For the text-containing cell, return its midpoint in [x, y] coordinate format. 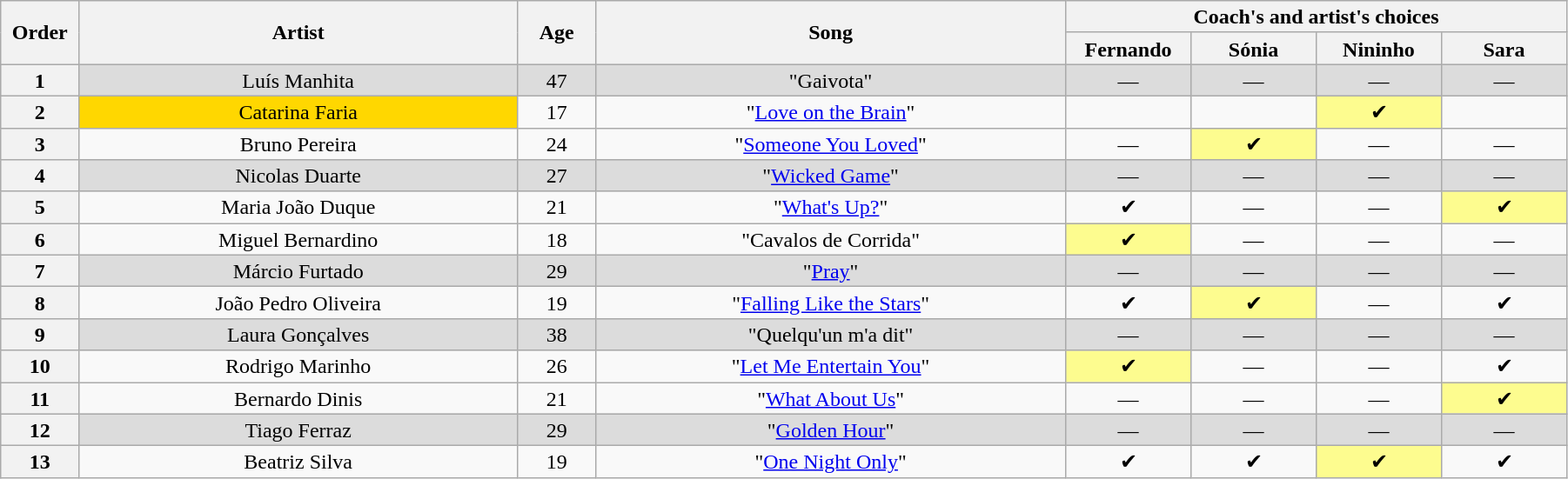
Rodrigo Marinho [298, 367]
Coach's and artist's choices [1317, 17]
18 [557, 240]
"Pray" [831, 271]
Artist [298, 33]
10 [40, 367]
24 [557, 144]
"One Night Only" [831, 462]
"Golden Hour" [831, 429]
Nicolas Duarte [298, 176]
Miguel Bernardino [298, 240]
"Love on the Brain" [831, 111]
47 [557, 80]
"Let Me Entertain You" [831, 367]
Fernando [1129, 49]
"Wicked Game" [831, 176]
Luís Manhita [298, 80]
5 [40, 207]
7 [40, 271]
"What About Us" [831, 398]
1 [40, 80]
27 [557, 176]
Sónia [1254, 49]
"Gaivota" [831, 80]
Bruno Pereira [298, 144]
13 [40, 462]
Nininho [1378, 49]
12 [40, 429]
Tiago Ferraz [298, 429]
2 [40, 111]
"What's Up?" [831, 207]
Bernardo Dinis [298, 398]
6 [40, 240]
João Pedro Oliveira [298, 303]
Sara [1504, 49]
Order [40, 33]
Beatriz Silva [298, 462]
17 [557, 111]
Maria João Duque [298, 207]
3 [40, 144]
"Someone You Loved" [831, 144]
Márcio Furtado [298, 271]
8 [40, 303]
11 [40, 398]
4 [40, 176]
26 [557, 367]
Song [831, 33]
9 [40, 334]
"Falling Like the Stars" [831, 303]
38 [557, 334]
Age [557, 33]
Laura Gonçalves [298, 334]
"Cavalos de Corrida" [831, 240]
Catarina Faria [298, 111]
"Quelqu'un m'a dit" [831, 334]
